Locate the cell with the specified text and output its [x, y] center coordinate. 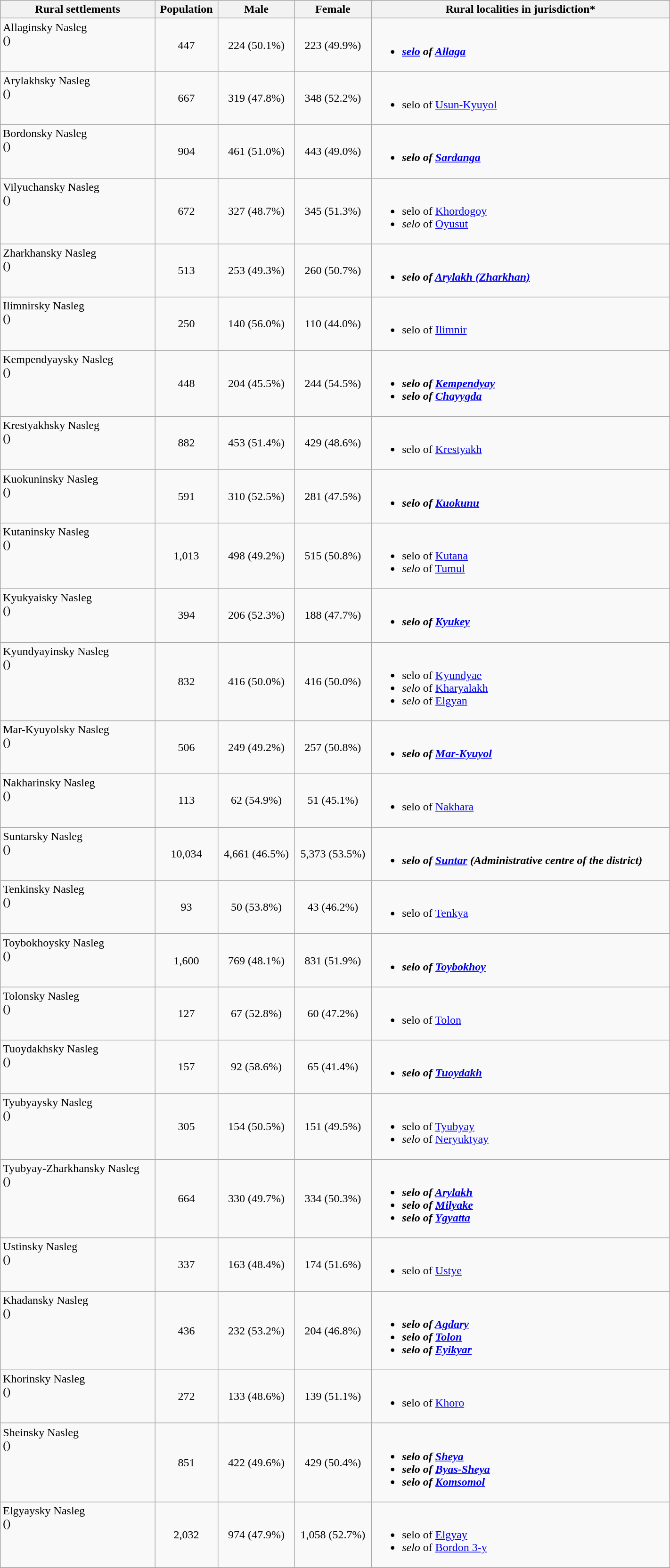
334 (50.3%) [333, 1199]
113 [186, 800]
selo of Mar-Kyuyol [521, 748]
151 (49.5%) [333, 1126]
253 (49.3%) [256, 270]
1,013 [186, 556]
Kyukyaisky Nasleg() [78, 615]
selo of Nakhara [521, 800]
506 [186, 748]
Ustinsky Nasleg() [78, 1265]
904 [186, 152]
4,661 (46.5%) [256, 854]
93 [186, 907]
selo of Kyukey [521, 615]
250 [186, 324]
1,058 (52.7%) [333, 1535]
257 (50.8%) [333, 748]
310 (52.5%) [256, 496]
Tyubyay-Zharkhansky Nasleg() [78, 1199]
Nakharinsky Nasleg() [78, 800]
394 [186, 615]
154 (50.5%) [256, 1126]
272 [186, 1397]
667 [186, 98]
50 (53.8%) [256, 907]
Vilyuchansky Nasleg() [78, 211]
Allaginsky Nasleg() [78, 45]
selo of Krestyakh [521, 443]
769 (48.1%) [256, 961]
664 [186, 1199]
65 (41.4%) [333, 1067]
832 [186, 682]
Bordonsky Nasleg() [78, 152]
515 (50.8%) [333, 556]
selo of Usun-Kyuyol [521, 98]
62 (54.9%) [256, 800]
672 [186, 211]
Sheinsky Nasleg() [78, 1463]
67 (52.8%) [256, 1013]
5,373 (53.5%) [333, 854]
204 (45.5%) [256, 383]
selo of Tolon [521, 1013]
Suntarsky Nasleg() [78, 854]
513 [186, 270]
1,600 [186, 961]
selo of Kuokunu [521, 496]
174 (51.6%) [333, 1265]
429 (50.4%) [333, 1463]
244 (54.5%) [333, 383]
319 (47.8%) [256, 98]
Ilimnirsky Nasleg() [78, 324]
selo of Khoro [521, 1397]
139 (51.1%) [333, 1397]
Tenkinsky Nasleg() [78, 907]
188 (47.7%) [333, 615]
Krestyakhsky Nasleg() [78, 443]
436 [186, 1331]
selo of Kyundyaeselo of Kharyalakhselo of Elgyan [521, 682]
selo of Arylakhselo of Milyakeselo of Ygyatta [521, 1199]
43 (46.2%) [333, 907]
Population [186, 9]
422 (49.6%) [256, 1463]
337 [186, 1265]
selo of Tuoydakh [521, 1067]
selo of Sardanga [521, 152]
selo of Ustye [521, 1265]
831 (51.9%) [333, 961]
selo of Agdaryselo of Tolonselo of Eyikyar [521, 1331]
60 (47.2%) [333, 1013]
498 (49.2%) [256, 556]
591 [186, 496]
882 [186, 443]
Toybokhoysky Nasleg() [78, 961]
281 (47.5%) [333, 496]
selo of Khordogoyselo of Oyusut [521, 211]
Rural localities in jurisdiction* [521, 9]
224 (50.1%) [256, 45]
selo of Kutanaselo of Tumul [521, 556]
157 [186, 1067]
Kuokuninsky Nasleg() [78, 496]
127 [186, 1013]
Female [333, 9]
selo of Toybokhoy [521, 961]
305 [186, 1126]
selo of Kempendyayselo of Chayygda [521, 383]
selo of Tenkya [521, 907]
selo of Sheyaselo of Byas-Sheyaselo of Komsomol [521, 1463]
461 (51.0%) [256, 152]
204 (46.8%) [333, 1331]
453 (51.4%) [256, 443]
851 [186, 1463]
249 (49.2%) [256, 748]
974 (47.9%) [256, 1535]
163 (48.4%) [256, 1265]
10,034 [186, 854]
443 (49.0%) [333, 152]
Arylakhsky Nasleg() [78, 98]
Mar-Kyuyolsky Nasleg() [78, 748]
Tuoydakhsky Nasleg() [78, 1067]
Kempendyaysky Nasleg() [78, 383]
Khadansky Nasleg() [78, 1331]
110 (44.0%) [333, 324]
348 (52.2%) [333, 98]
selo of Ilimnir [521, 324]
327 (48.7%) [256, 211]
selo of Arylakh (Zharkhan) [521, 270]
429 (48.6%) [333, 443]
133 (48.6%) [256, 1397]
Khorinsky Nasleg() [78, 1397]
Male [256, 9]
Tyubyaysky Nasleg() [78, 1126]
Kutaninsky Nasleg() [78, 556]
345 (51.3%) [333, 211]
selo of Elgyayselo of Bordon 3-y [521, 1535]
92 (58.6%) [256, 1067]
206 (52.3%) [256, 615]
Elgyaysky Nasleg() [78, 1535]
330 (49.7%) [256, 1199]
Zharkhansky Nasleg() [78, 270]
51 (45.1%) [333, 800]
Tolonsky Nasleg() [78, 1013]
2,032 [186, 1535]
140 (56.0%) [256, 324]
232 (53.2%) [256, 1331]
448 [186, 383]
selo of Allaga [521, 45]
Kyundyayinsky Nasleg() [78, 682]
Rural settlements [78, 9]
260 (50.7%) [333, 270]
selo of Tyubyayselo of Neryuktyay [521, 1126]
447 [186, 45]
selo of Suntar (Administrative centre of the district) [521, 854]
223 (49.9%) [333, 45]
